Find where the given text appears and provide that cell's center as [X, Y] coordinate. 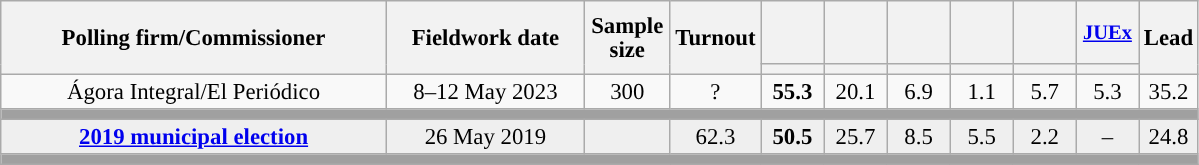
62.3 [716, 138]
5.5 [982, 138]
Fieldwork date [485, 38]
6.9 [918, 92]
Sample size [627, 38]
2019 municipal election [194, 138]
8.5 [918, 138]
35.2 [1168, 92]
26 May 2019 [485, 138]
JUEx [1107, 32]
25.7 [856, 138]
1.1 [982, 92]
Lead [1168, 38]
300 [627, 92]
Turnout [716, 38]
Ágora Integral/El Periódico [194, 92]
5.3 [1107, 92]
? [716, 92]
5.7 [1044, 92]
Polling firm/Commissioner [194, 38]
2.2 [1044, 138]
– [1107, 138]
55.3 [792, 92]
24.8 [1168, 138]
8–12 May 2023 [485, 92]
20.1 [856, 92]
50.5 [792, 138]
